Search for the cell housing the specified text and yield its (x, y) center coordinate. 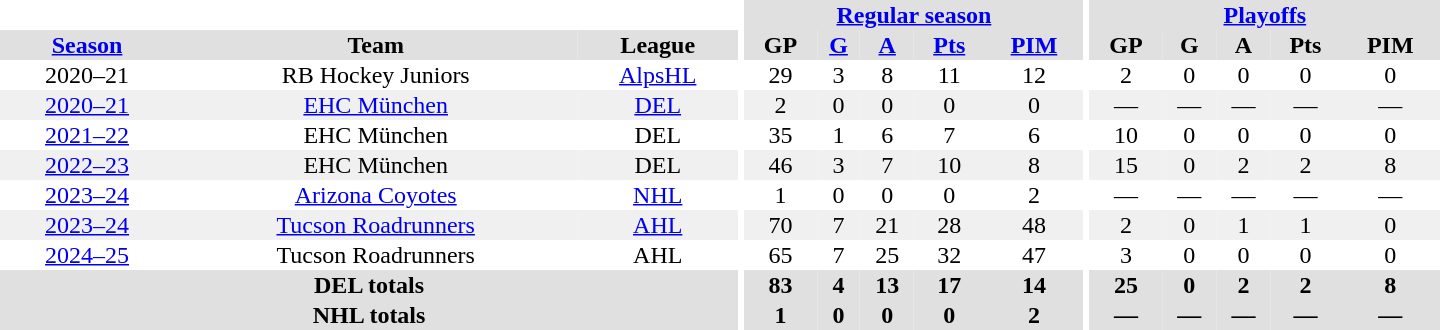
4 (838, 285)
48 (1034, 225)
32 (949, 255)
28 (949, 225)
Season (87, 45)
Playoffs (1265, 15)
65 (780, 255)
Team (376, 45)
29 (780, 75)
RB Hockey Juniors (376, 75)
15 (1126, 165)
12 (1034, 75)
AlpsHL (658, 75)
46 (780, 165)
NHL totals (369, 315)
Regular season (914, 15)
2022–23 (87, 165)
21 (887, 225)
Arizona Coyotes (376, 195)
2021–22 (87, 135)
11 (949, 75)
70 (780, 225)
DEL totals (369, 285)
13 (887, 285)
2024–25 (87, 255)
League (658, 45)
14 (1034, 285)
47 (1034, 255)
83 (780, 285)
17 (949, 285)
NHL (658, 195)
35 (780, 135)
